Find where the given text appears and provide that cell's center as [x, y] coordinate. 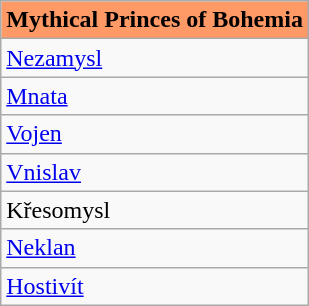
Mythical Princes of Bohemia [155, 20]
Vojen [155, 134]
Neklan [155, 248]
Mnata [155, 96]
Nezamysl [155, 58]
Vnislav [155, 172]
Křesomysl [155, 210]
Hostivít [155, 286]
